Capture the cell that displays the provided text and extract its (x, y) central coordinate. 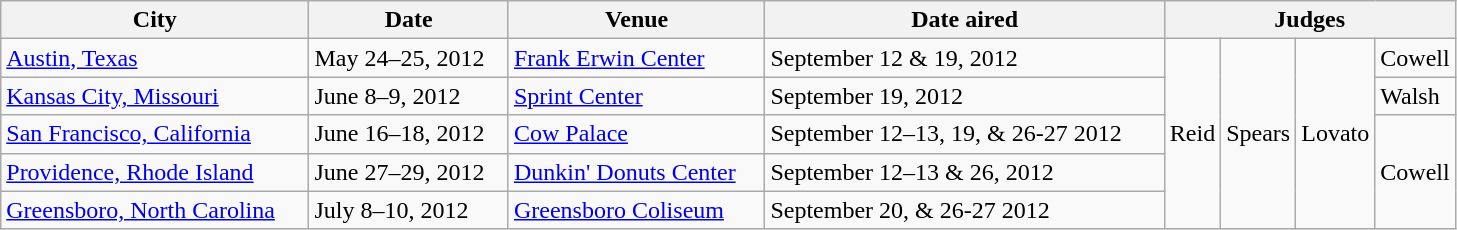
July 8–10, 2012 (409, 210)
Austin, Texas (155, 58)
City (155, 20)
Sprint Center (636, 96)
Cow Palace (636, 134)
Lovato (1336, 134)
September 19, 2012 (964, 96)
Reid (1192, 134)
September 12–13, 19, & 26-27 2012 (964, 134)
Greensboro Coliseum (636, 210)
June 27–29, 2012 (409, 172)
September 12–13 & 26, 2012 (964, 172)
Greensboro, North Carolina (155, 210)
Spears (1258, 134)
June 16–18, 2012 (409, 134)
Date aired (964, 20)
Dunkin' Donuts Center (636, 172)
Kansas City, Missouri (155, 96)
Frank Erwin Center (636, 58)
June 8–9, 2012 (409, 96)
Walsh (1415, 96)
Date (409, 20)
San Francisco, California (155, 134)
September 20, & 26-27 2012 (964, 210)
Providence, Rhode Island (155, 172)
Judges (1310, 20)
May 24–25, 2012 (409, 58)
Venue (636, 20)
September 12 & 19, 2012 (964, 58)
